Determine the (x, y) coordinate at the center of the cell enclosing the given text.  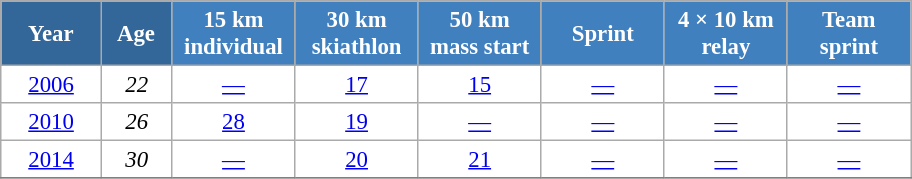
2010 (52, 122)
26 (136, 122)
Age (136, 34)
28 (234, 122)
50 km mass start (480, 34)
17 (356, 85)
Team sprint (848, 34)
22 (136, 85)
15 (480, 85)
2006 (52, 85)
21 (480, 160)
20 (356, 160)
Sprint (602, 34)
30 km skiathlon (356, 34)
15 km individual (234, 34)
2014 (52, 160)
4 × 10 km relay (726, 34)
Year (52, 34)
19 (356, 122)
30 (136, 160)
